Return the [X, Y] coordinate for the center point of the cell that contains the specified text.  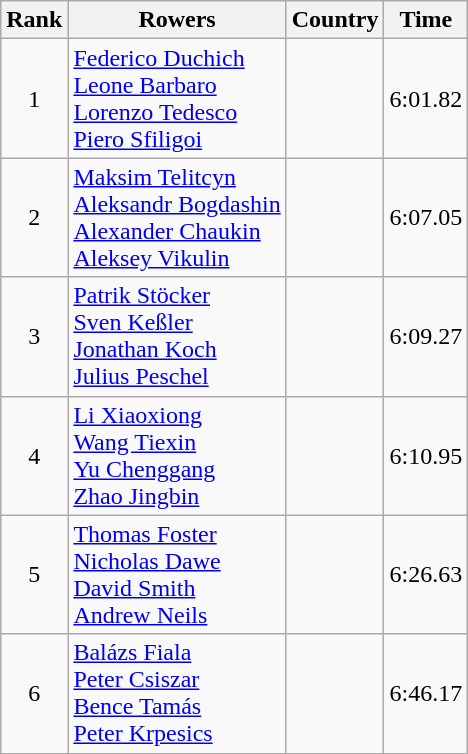
6:26.63 [426, 574]
Thomas FosterNicholas DaweDavid SmithAndrew Neils [177, 574]
Federico DuchichLeone BarbaroLorenzo TedescoPiero Sfiligoi [177, 98]
Country [335, 20]
Patrik StöckerSven KeßlerJonathan KochJulius Peschel [177, 336]
Rowers [177, 20]
5 [34, 574]
Maksim TelitcynAleksandr BogdashinAlexander ChaukinAleksey Vikulin [177, 218]
Time [426, 20]
Rank [34, 20]
6:09.27 [426, 336]
6 [34, 694]
1 [34, 98]
6:10.95 [426, 456]
Li XiaoxiongWang TiexinYu ChenggangZhao Jingbin [177, 456]
2 [34, 218]
4 [34, 456]
6:46.17 [426, 694]
6:07.05 [426, 218]
3 [34, 336]
Balázs FialaPeter CsiszarBence TamásPeter Krpesics [177, 694]
6:01.82 [426, 98]
